For the text-containing cell, return its midpoint in [X, Y] coordinate format. 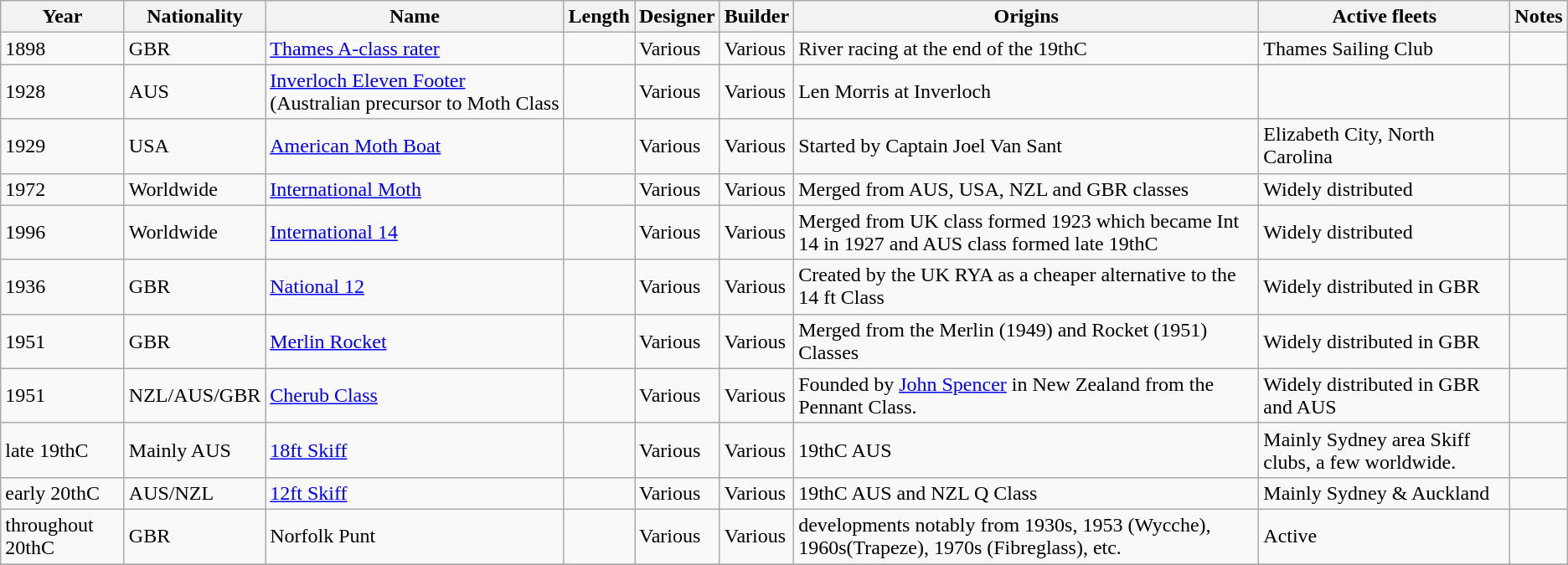
AUS/NZL [194, 493]
National 12 [415, 286]
throughout 20thC [63, 536]
USA [194, 146]
Started by Captain Joel Van Sant [1027, 146]
River racing at the end of the 19thC [1027, 49]
12ft Skiff [415, 493]
1972 [63, 189]
developments notably from 1930s, 1953 (Wycche), 1960s(Trapeze), 1970s (Fibreglass), etc. [1027, 536]
1929 [63, 146]
Year [63, 17]
International 14 [415, 233]
Len Morris at Inverloch [1027, 92]
Elizabeth City, North Carolina [1385, 146]
Nationality [194, 17]
Mainly Sydney area Skiff clubs, a few worldwide. [1385, 450]
Widely distributed in GBR and AUS [1385, 395]
Merged from the Merlin (1949) and Rocket (1951) Classes [1027, 342]
Merged from AUS, USA, NZL and GBR classes [1027, 189]
Active [1385, 536]
International Moth [415, 189]
NZL/AUS/GBR [194, 395]
Active fleets [1385, 17]
Created by the UK RYA as a cheaper alternative to the 14 ft Class [1027, 286]
Inverloch Eleven Footer (Australian precursor to Moth Class [415, 92]
early 20thC [63, 493]
1928 [63, 92]
late 19thC [63, 450]
Norfolk Punt [415, 536]
Mainly Sydney & Auckland [1385, 493]
Merged from UK class formed 1923 which became Int 14 in 1927 and AUS class formed late 19thC [1027, 233]
Notes [1539, 17]
19thC AUS [1027, 450]
Founded by John Spencer in New Zealand from the Pennant Class. [1027, 395]
Origins [1027, 17]
1996 [63, 233]
Thames Sailing Club [1385, 49]
Length [599, 17]
1936 [63, 286]
American Moth Boat [415, 146]
Mainly AUS [194, 450]
Thames A-class rater [415, 49]
Cherub Class [415, 395]
AUS [194, 92]
19thC AUS and NZL Q Class [1027, 493]
Designer [678, 17]
1898 [63, 49]
18ft Skiff [415, 450]
Name [415, 17]
Builder [756, 17]
Merlin Rocket [415, 342]
